Output the [X, Y] coordinate of the center of the cell containing the given text.  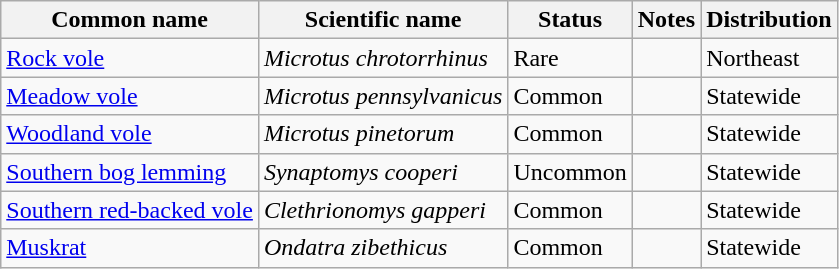
Southern red-backed vole [130, 210]
Southern bog lemming [130, 172]
Microtus chrotorrhinus [382, 58]
Uncommon [570, 172]
Muskrat [130, 248]
Clethrionomys gapperi [382, 210]
Status [570, 20]
Notes [666, 20]
Rock vole [130, 58]
Microtus pinetorum [382, 134]
Synaptomys cooperi [382, 172]
Woodland vole [130, 134]
Microtus pennsylvanicus [382, 96]
Northeast [769, 58]
Rare [570, 58]
Scientific name [382, 20]
Common name [130, 20]
Meadow vole [130, 96]
Distribution [769, 20]
Ondatra zibethicus [382, 248]
